Capture the cell that displays the provided text and extract its [X, Y] central coordinate. 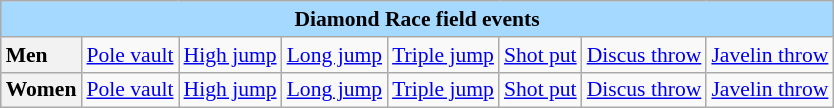
Women [42, 90]
Diamond Race field events [418, 19]
Men [42, 55]
